Search for the cell housing the specified text and yield its [X, Y] center coordinate. 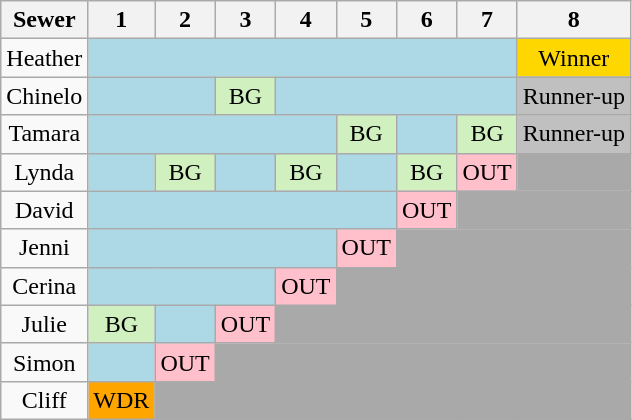
Heather [44, 58]
Chinelo [44, 96]
Cerina [44, 286]
Tamara [44, 134]
1 [122, 20]
Cliff [44, 400]
David [44, 210]
5 [366, 20]
3 [245, 20]
Julie [44, 324]
2 [185, 20]
6 [426, 20]
Simon [44, 362]
8 [574, 20]
Winner [574, 58]
Jenni [44, 248]
Lynda [44, 172]
WDR [122, 400]
Sewer [44, 20]
4 [306, 20]
7 [487, 20]
